Pinpoint the cell where the given text exists, returning its [x, y] midpoint coordinate. 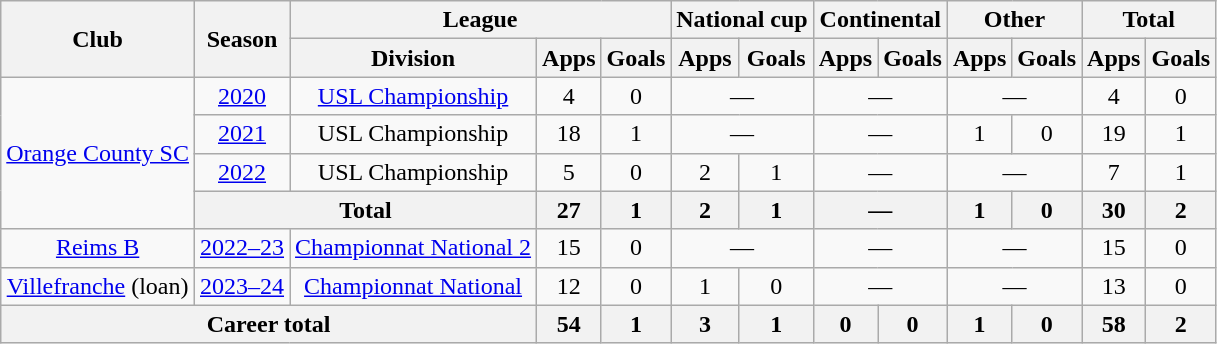
5 [569, 172]
Season [242, 39]
Reims B [98, 248]
Championnat National [414, 286]
18 [569, 134]
Villefranche (loan) [98, 286]
National cup [742, 20]
2023–24 [242, 286]
12 [569, 286]
2020 [242, 96]
Career total [269, 324]
7 [1114, 172]
2022 [242, 172]
Championnat National 2 [414, 248]
Other [1014, 20]
2022–23 [242, 248]
Club [98, 39]
30 [1114, 210]
League [480, 20]
27 [569, 210]
Orange County SC [98, 153]
54 [569, 324]
3 [705, 324]
2021 [242, 134]
58 [1114, 324]
Continental [880, 20]
13 [1114, 286]
Division [414, 58]
19 [1114, 134]
